Return [x, y] of the center of cell containing provided text 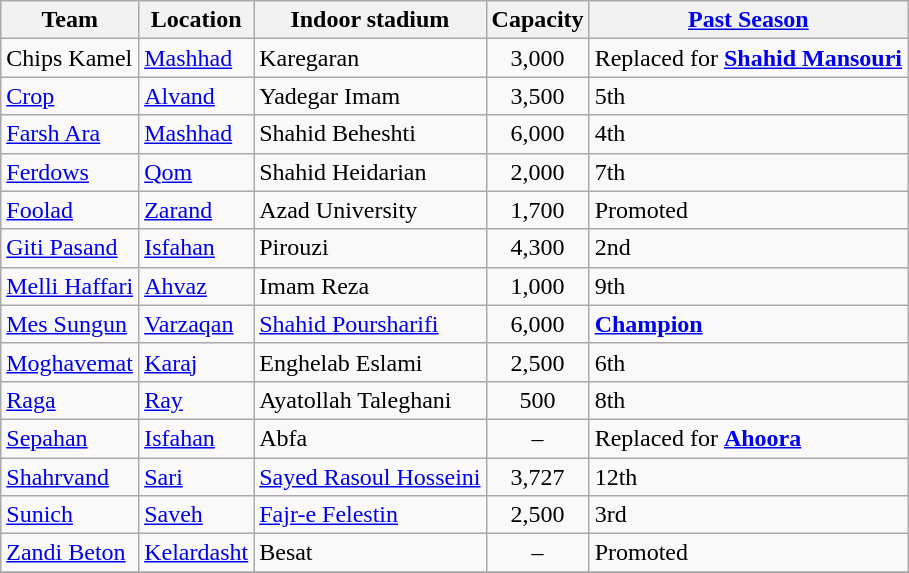
4th [748, 134]
Crop [70, 96]
4,300 [538, 248]
Farsh Ara [70, 134]
Zandi Beton [70, 553]
2nd [748, 248]
Saveh [196, 515]
Ferdows [70, 172]
1,700 [538, 210]
3rd [748, 515]
Enghelab Eslami [370, 362]
1,000 [538, 286]
Raga [70, 400]
Alvand [196, 96]
8th [748, 400]
Giti Pasand [70, 248]
Qom [196, 172]
6th [748, 362]
5th [748, 96]
Replaced for Ahoora [748, 438]
Sepahan [70, 438]
Foolad [70, 210]
Location [196, 20]
3,727 [538, 477]
3,000 [538, 58]
Indoor stadium [370, 20]
Pirouzi [370, 248]
Shahid Heidarian [370, 172]
Ray [196, 400]
12th [748, 477]
Besat [370, 553]
Sunich [70, 515]
Yadegar Imam [370, 96]
Abfa [370, 438]
Karegaran [370, 58]
Imam Reza [370, 286]
Champion [748, 324]
Azad University [370, 210]
Kelardasht [196, 553]
Past Season [748, 20]
500 [538, 400]
Sari [196, 477]
Fajr-e Felestin [370, 515]
Varzaqan [196, 324]
Shahid Poursharifi [370, 324]
Capacity [538, 20]
7th [748, 172]
Sayed Rasoul Hosseini [370, 477]
Karaj [196, 362]
9th [748, 286]
Replaced for Shahid Mansouri [748, 58]
Ahvaz [196, 286]
Zarand [196, 210]
Chips Kamel [70, 58]
Mes Sungun [70, 324]
Moghavemat [70, 362]
Melli Haffari [70, 286]
Shahrvand [70, 477]
2,000 [538, 172]
Team [70, 20]
Ayatollah Taleghani [370, 400]
Shahid Beheshti [370, 134]
3,500 [538, 96]
